Search for the cell housing the specified text and yield its (X, Y) center coordinate. 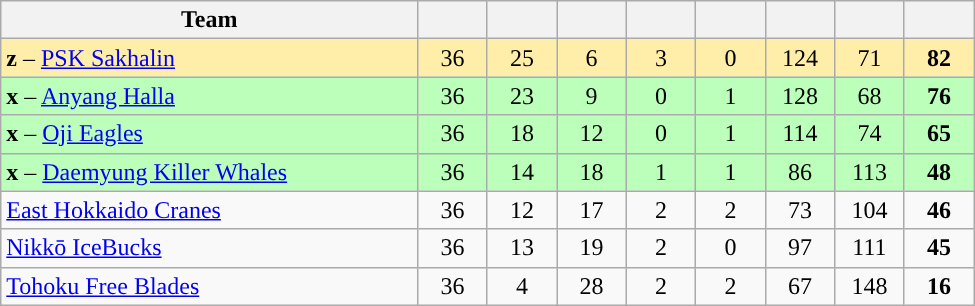
46 (938, 210)
9 (592, 96)
Team (210, 20)
Nikkō IceBucks (210, 248)
86 (800, 172)
113 (870, 172)
East Hokkaido Cranes (210, 210)
128 (800, 96)
28 (592, 286)
111 (870, 248)
x – Oji Eagles (210, 134)
25 (522, 58)
4 (522, 286)
82 (938, 58)
104 (870, 210)
Tohoku Free Blades (210, 286)
6 (592, 58)
13 (522, 248)
148 (870, 286)
67 (800, 286)
114 (800, 134)
23 (522, 96)
74 (870, 134)
124 (800, 58)
48 (938, 172)
17 (592, 210)
19 (592, 248)
45 (938, 248)
97 (800, 248)
14 (522, 172)
65 (938, 134)
76 (938, 96)
z – PSK Sakhalin (210, 58)
16 (938, 286)
73 (800, 210)
x – Daemyung Killer Whales (210, 172)
3 (660, 58)
68 (870, 96)
71 (870, 58)
x – Anyang Halla (210, 96)
